Scan for the cell matching the given text and deliver its [x, y] coordinate at center. 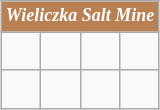
Wieliczka Salt Mine [80, 16]
